For the text-containing cell, return its midpoint in (x, y) coordinate format. 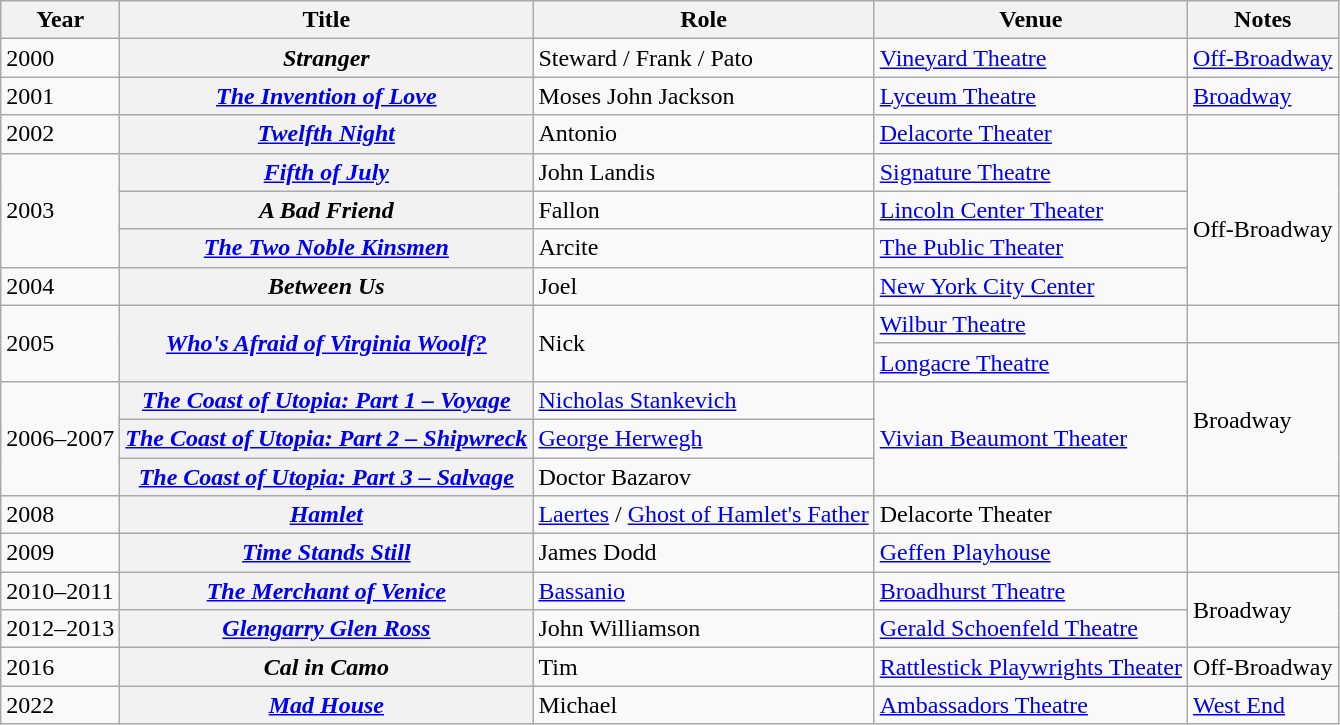
Venue (1030, 20)
Notes (1262, 20)
The Two Noble Kinsmen (326, 248)
Geffen Playhouse (1030, 553)
The Coast of Utopia: Part 1 – Voyage (326, 400)
Vivian Beaumont Theater (1030, 438)
Wilbur Theatre (1030, 324)
John Landis (704, 172)
Doctor Bazarov (704, 477)
2003 (60, 210)
Lincoln Center Theater (1030, 210)
Moses John Jackson (704, 96)
Longacre Theatre (1030, 362)
Gerald Schoenfeld Theatre (1030, 629)
2012–2013 (60, 629)
Hamlet (326, 515)
The Coast of Utopia: Part 2 – Shipwreck (326, 438)
The Coast of Utopia: Part 3 – Salvage (326, 477)
Stranger (326, 58)
The Invention of Love (326, 96)
Twelfth Night (326, 134)
Fallon (704, 210)
Joel (704, 286)
2009 (60, 553)
2001 (60, 96)
Broadhurst Theatre (1030, 591)
New York City Center (1030, 286)
2006–2007 (60, 438)
Signature Theatre (1030, 172)
Laertes / Ghost of Hamlet's Father (704, 515)
2010–2011 (60, 591)
Ambassadors Theatre (1030, 705)
The Public Theater (1030, 248)
Who's Afraid of Virginia Woolf? (326, 343)
George Herwegh (704, 438)
Michael (704, 705)
2000 (60, 58)
Bassanio (704, 591)
2004 (60, 286)
2008 (60, 515)
Arcite (704, 248)
Nicholas Stankevich (704, 400)
2005 (60, 343)
Title (326, 20)
James Dodd (704, 553)
Role (704, 20)
Fifth of July (326, 172)
John Williamson (704, 629)
2016 (60, 667)
West End (1262, 705)
The Merchant of Venice (326, 591)
Steward / Frank / Pato (704, 58)
Time Stands Still (326, 553)
Mad House (326, 705)
A Bad Friend (326, 210)
Cal in Camo (326, 667)
Glengarry Glen Ross (326, 629)
Lyceum Theatre (1030, 96)
Nick (704, 343)
Year (60, 20)
2002 (60, 134)
Rattlestick Playwrights Theater (1030, 667)
Between Us (326, 286)
Vineyard Theatre (1030, 58)
Antonio (704, 134)
Tim (704, 667)
2022 (60, 705)
